Identify which cell holds the provided text, then report its [X, Y] central coordinate. 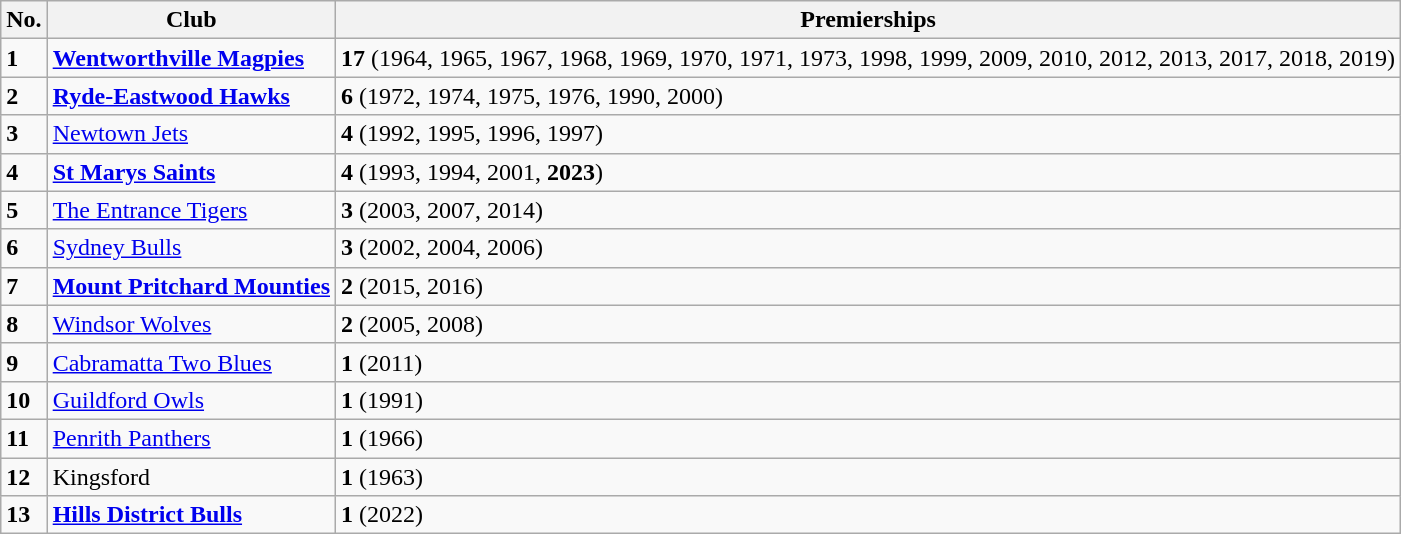
4 (1992, 1995, 1996, 1997) [868, 134]
Cabramatta Two Blues [191, 362]
Mount Pritchard Mounties [191, 286]
Guildford Owls [191, 400]
Sydney Bulls [191, 248]
Club [191, 20]
13 [24, 515]
Premierships [868, 20]
Windsor Wolves [191, 324]
8 [24, 324]
3 (2002, 2004, 2006) [868, 248]
The Entrance Tigers [191, 210]
4 [24, 172]
2 [24, 96]
Newtown Jets [191, 134]
1 (1966) [868, 438]
6 [24, 248]
4 (1993, 1994, 2001, 2023) [868, 172]
Ryde-Eastwood Hawks [191, 96]
2 (2015, 2016) [868, 286]
No. [24, 20]
Hills District Bulls [191, 515]
1 (1963) [868, 477]
Kingsford [191, 477]
1 (1991) [868, 400]
5 [24, 210]
10 [24, 400]
3 [24, 134]
1 (2022) [868, 515]
17 (1964, 1965, 1967, 1968, 1969, 1970, 1971, 1973, 1998, 1999, 2009, 2010, 2012, 2013, 2017, 2018, 2019) [868, 58]
2 (2005, 2008) [868, 324]
6 (1972, 1974, 1975, 1976, 1990, 2000) [868, 96]
7 [24, 286]
St Marys Saints [191, 172]
3 (2003, 2007, 2014) [868, 210]
1 (2011) [868, 362]
11 [24, 438]
9 [24, 362]
1 [24, 58]
Wentworthville Magpies [191, 58]
12 [24, 477]
Penrith Panthers [191, 438]
